Output the [x, y] coordinate of the center of the cell containing the given text.  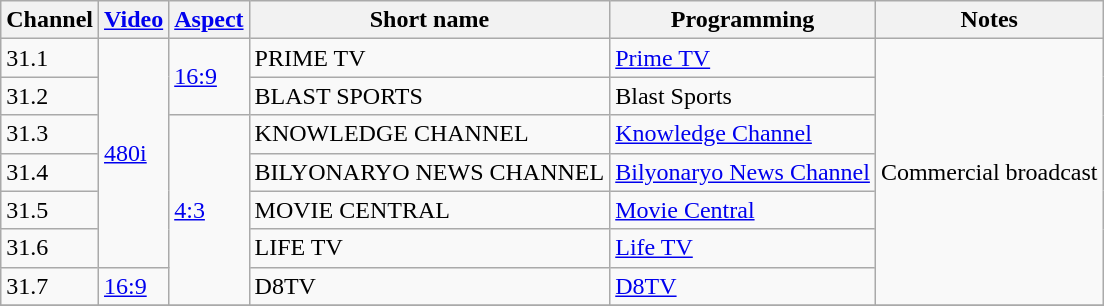
PRIME TV [430, 58]
Blast Sports [743, 96]
Prime TV [743, 58]
31.5 [50, 210]
Video [134, 20]
Short name [430, 20]
4:3 [209, 210]
KNOWLEDGE CHANNEL [430, 134]
Knowledge Channel [743, 134]
Programming [743, 20]
BLAST SPORTS [430, 96]
Life TV [743, 248]
Channel [50, 20]
Bilyonaryo News Channel [743, 172]
Aspect [209, 20]
31.1 [50, 58]
LIFE TV [430, 248]
MOVIE CENTRAL [430, 210]
Movie Central [743, 210]
31.4 [50, 172]
BILYONARYO NEWS CHANNEL [430, 172]
31.6 [50, 248]
31.3 [50, 134]
480i [134, 153]
31.2 [50, 96]
31.7 [50, 286]
Commercial broadcast [989, 172]
Notes [989, 20]
